For the text-containing cell, return its midpoint in (x, y) coordinate format. 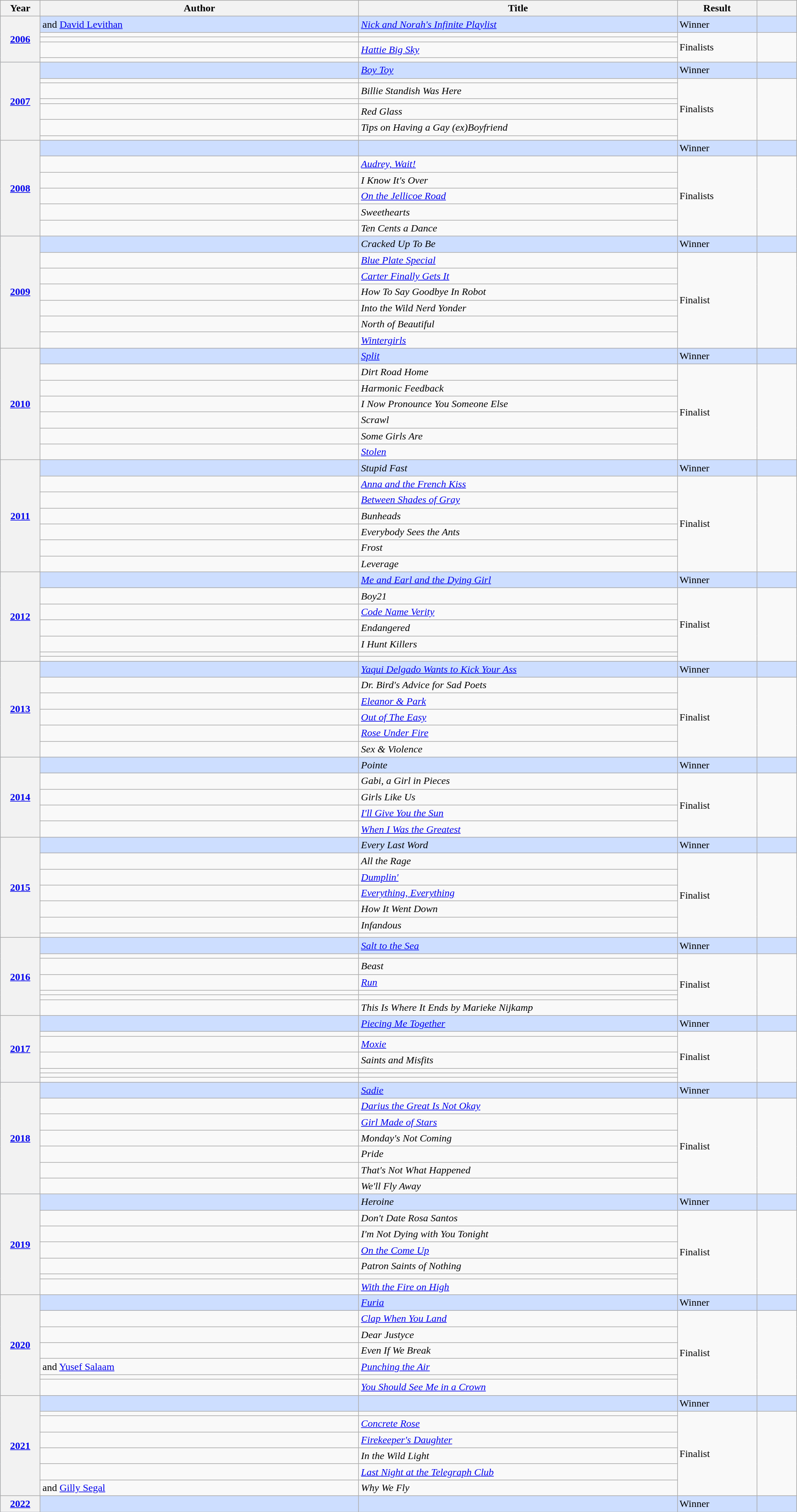
Boy21 (518, 596)
I Hunt Killers (518, 644)
Out of The Easy (518, 717)
Everything, Everything (518, 893)
2009 (20, 292)
Gabi, a Girl in Pieces (518, 781)
Last Night at the Telegraph Club (518, 1472)
Result (717, 8)
Billie Standish Was Here (518, 91)
and David Levithan (199, 24)
Clap When You Land (518, 1319)
I Know It's Over (518, 180)
Every Last Word (518, 845)
Don't Date Rosa Santos (518, 1218)
Nick and Norah's Infinite Playlist (518, 24)
Dirt Road Home (518, 372)
Moxie (518, 1044)
2015 (20, 887)
Boy Toy (518, 70)
Wintergirls (518, 340)
Year (20, 8)
Author (199, 8)
I'll Give You the Sun (518, 813)
Concrete Rose (518, 1424)
Sweethearts (518, 212)
2017 (20, 1049)
Leverage (518, 564)
Anna and the French Kiss (518, 484)
Run (518, 982)
Into the Wild Nerd Yonder (518, 308)
All the Rage (518, 861)
Bunheads (518, 516)
Some Girls Are (518, 436)
Salt to the Sea (518, 946)
Patron Saints of Nothing (518, 1266)
Furia (518, 1303)
Cracked Up To Be (518, 244)
2018 (20, 1138)
Me and Earl and the Dying Girl (518, 580)
Dr. Bird's Advice for Sad Poets (518, 685)
Harmonic Feedback (518, 388)
Rose Under Fire (518, 733)
Frost (518, 548)
I Now Pronounce You Someone Else (518, 404)
Tips on Having a Gay (ex)Boyfriend (518, 127)
Audrey, Wait! (518, 164)
Heroine (518, 1202)
and Gilly Segal (199, 1488)
You Should See Me in a Crown (518, 1387)
With the Fire on High (518, 1287)
Endangered (518, 628)
Between Shades of Gray (518, 500)
On the Jellicoe Road (518, 196)
Even If We Break (518, 1351)
2014 (20, 797)
Yaqui Delgado Wants to Kick Your Ass (518, 669)
2013 (20, 709)
When I Was the Greatest (518, 829)
How It Went Down (518, 909)
We'll Fly Away (518, 1186)
On the Come Up (518, 1250)
Firekeeper's Daughter (518, 1440)
Carter Finally Gets It (518, 276)
Pride (518, 1154)
Beast (518, 966)
Pointe (518, 765)
Code Name Verity (518, 612)
Split (518, 356)
This Is Where It Ends by Marieke Nijkamp (518, 1007)
Stolen (518, 452)
2016 (20, 976)
How To Say Goodbye In Robot (518, 292)
2011 (20, 516)
Sex & Violence (518, 749)
Infandous (518, 925)
Punching the Air (518, 1367)
In the Wild Light (518, 1456)
That's Not What Happened (518, 1170)
Dear Justyce (518, 1335)
Title (518, 8)
Girl Made of Stars (518, 1122)
2019 (20, 1244)
Red Glass (518, 111)
Why We Fly (518, 1488)
2021 (20, 1445)
2012 (20, 616)
Dumplin' (518, 877)
2022 (20, 1504)
Sadie (518, 1090)
Eleanor & Park (518, 701)
Darius the Great Is Not Okay (518, 1106)
North of Beautiful (518, 324)
Girls Like Us (518, 797)
Scrawl (518, 420)
Saints and Misfits (518, 1060)
2020 (20, 1345)
2010 (20, 404)
and Yusef Salaam (199, 1367)
Monday's Not Coming (518, 1138)
2008 (20, 188)
Everybody Sees the Ants (518, 532)
Hattie Big Sky (518, 50)
Ten Cents a Dance (518, 228)
2006 (20, 39)
2007 (20, 101)
Piecing Me Together (518, 1023)
I'm Not Dying with You Tonight (518, 1234)
Blue Plate Special (518, 260)
Stupid Fast (518, 468)
